Return [x, y] of the center of cell containing provided text 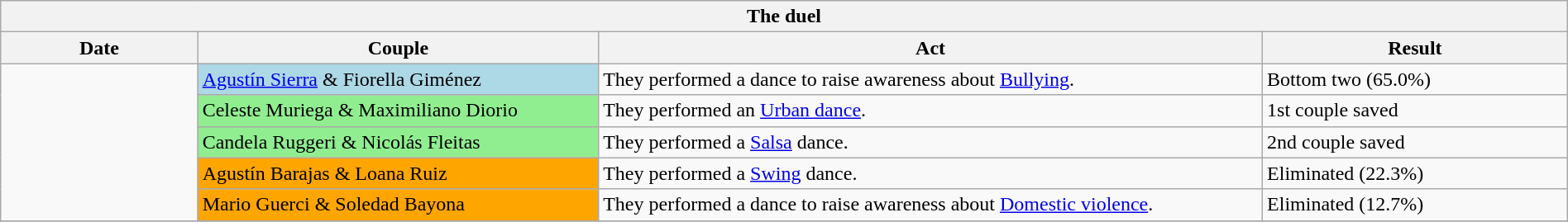
Bottom two (65.0%) [1416, 79]
Agustín Barajas & Loana Ruiz [398, 173]
Couple [398, 48]
The duel [784, 17]
Date [99, 48]
Result [1416, 48]
They performed an Urban dance. [931, 111]
Agustín Sierra & Fiorella Giménez [398, 79]
They performed a dance to raise awareness about Domestic violence. [931, 205]
Eliminated (22.3%) [1416, 173]
Act [931, 48]
They performed a Swing dance. [931, 173]
2nd couple saved [1416, 142]
They performed a Salsa dance. [931, 142]
They performed a dance to raise awareness about Bullying. [931, 79]
Celeste Muriega & Maximiliano Diorio [398, 111]
Mario Guerci & Soledad Bayona [398, 205]
Candela Ruggeri & Nicolás Fleitas [398, 142]
Eliminated (12.7%) [1416, 205]
1st couple saved [1416, 111]
